For the text-containing cell, return its midpoint in [X, Y] coordinate format. 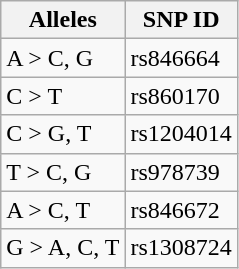
rs1308724 [181, 248]
C > G, T [63, 134]
G > A, C, T [63, 248]
A > C, G [63, 58]
rs846664 [181, 58]
C > T [63, 96]
A > C, T [63, 210]
rs860170 [181, 96]
T > C, G [63, 172]
SNP ID [181, 20]
rs1204014 [181, 134]
rs978739 [181, 172]
Alleles [63, 20]
rs846672 [181, 210]
